Find where the given text appears and provide that cell's center as (X, Y) coordinate. 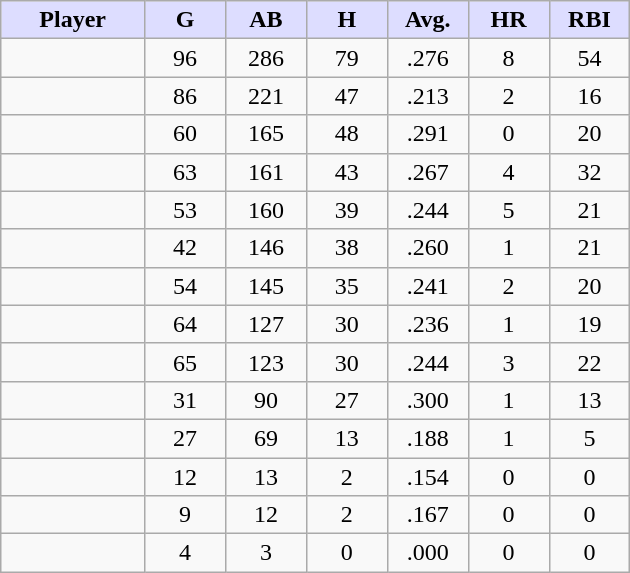
39 (346, 210)
65 (186, 362)
90 (266, 400)
.291 (428, 134)
.276 (428, 58)
.167 (428, 515)
.213 (428, 96)
53 (186, 210)
79 (346, 58)
.000 (428, 553)
AB (266, 20)
60 (186, 134)
22 (590, 362)
G (186, 20)
64 (186, 324)
Player (73, 20)
.188 (428, 438)
127 (266, 324)
160 (266, 210)
HR (508, 20)
96 (186, 58)
.260 (428, 248)
38 (346, 248)
43 (346, 172)
.236 (428, 324)
42 (186, 248)
19 (590, 324)
.267 (428, 172)
16 (590, 96)
RBI (590, 20)
.154 (428, 477)
221 (266, 96)
32 (590, 172)
H (346, 20)
Avg. (428, 20)
69 (266, 438)
.300 (428, 400)
146 (266, 248)
165 (266, 134)
63 (186, 172)
86 (186, 96)
123 (266, 362)
35 (346, 286)
161 (266, 172)
47 (346, 96)
31 (186, 400)
48 (346, 134)
145 (266, 286)
8 (508, 58)
.241 (428, 286)
9 (186, 515)
286 (266, 58)
